Find where the given text appears and provide that cell's center as [X, Y] coordinate. 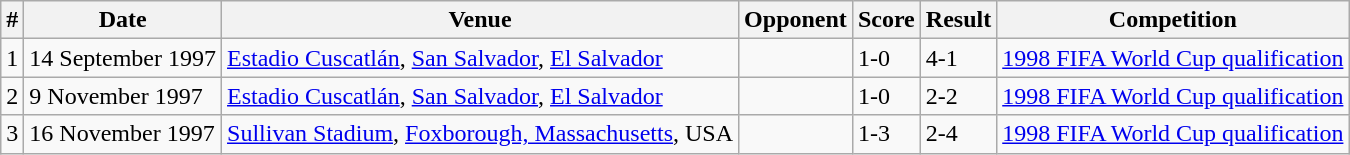
3 [12, 134]
Sullivan Stadium, Foxborough, Massachusetts, USA [480, 134]
Opponent [796, 20]
Result [958, 20]
4-1 [958, 58]
Score [886, 20]
9 November 1997 [123, 96]
16 November 1997 [123, 134]
14 September 1997 [123, 58]
1 [12, 58]
# [12, 20]
Venue [480, 20]
Date [123, 20]
2 [12, 96]
1-3 [886, 134]
2-2 [958, 96]
Competition [1173, 20]
2-4 [958, 134]
